Extract the (x, y) coordinate from the center of the cell holding the provided text.  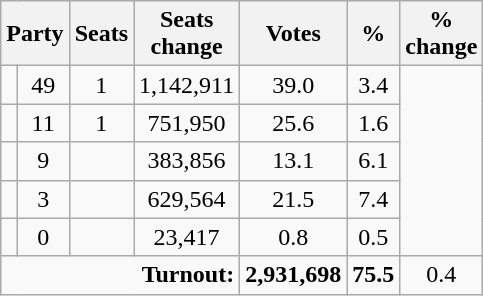
9 (43, 161)
2,931,698 (294, 275)
21.5 (294, 199)
0.8 (294, 237)
% (374, 34)
6.1 (374, 161)
383,856 (187, 161)
7.4 (374, 199)
629,564 (187, 199)
49 (43, 85)
Turnout: (120, 275)
25.6 (294, 123)
11 (43, 123)
%change (442, 34)
23,417 (187, 237)
75.5 (374, 275)
39.0 (294, 85)
Votes (294, 34)
3 (43, 199)
1,142,911 (187, 85)
Seatschange (187, 34)
Seats (101, 34)
1.6 (374, 123)
Party (35, 34)
0.5 (374, 237)
13.1 (294, 161)
0.4 (442, 275)
751,950 (187, 123)
3.4 (374, 85)
0 (43, 237)
